Capture the cell that displays the provided text and extract its (x, y) central coordinate. 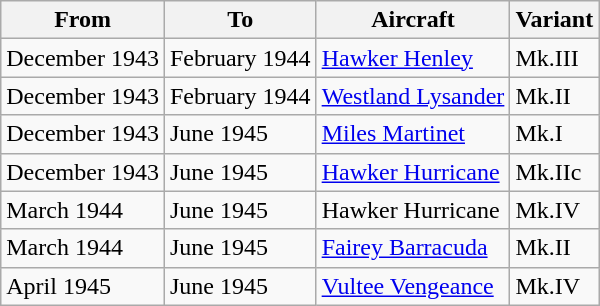
Variant (554, 20)
To (240, 20)
From (83, 20)
Mk.I (554, 134)
Mk.IIc (554, 172)
Fairey Barracuda (413, 248)
Mk.III (554, 58)
Hawker Henley (413, 58)
Aircraft (413, 20)
April 1945 (83, 286)
Westland Lysander (413, 96)
Miles Martinet (413, 134)
Vultee Vengeance (413, 286)
